Extract the [X, Y] coordinate from the center of the cell holding the provided text.  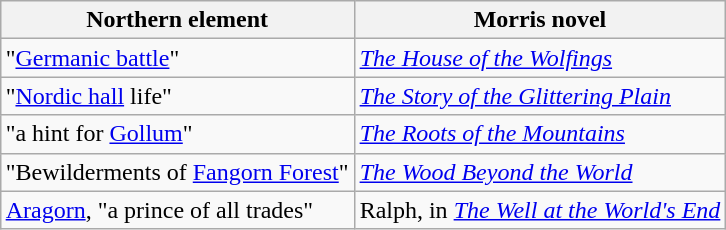
The Wood Beyond the World [540, 172]
Aragorn, "a prince of all trades" [177, 210]
Ralph, in The Well at the World's End [540, 210]
"Nordic hall life" [177, 96]
"Bewilderments of Fangorn Forest" [177, 172]
Northern element [177, 20]
The House of the Wolfings [540, 58]
Morris novel [540, 20]
"Germanic battle" [177, 58]
"a hint for Gollum" [177, 134]
The Story of the Glittering Plain [540, 96]
The Roots of the Mountains [540, 134]
